From the cell containing the given text, extract its center point as [X, Y] coordinate. 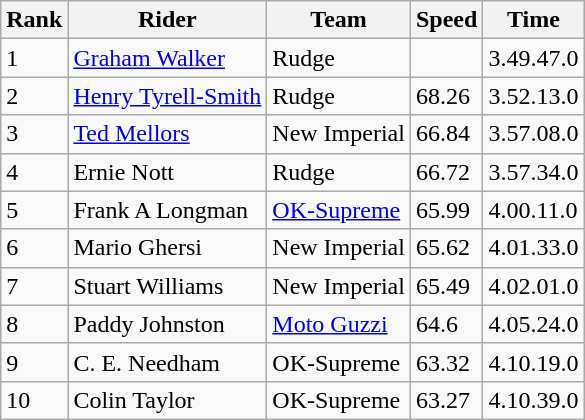
4 [34, 172]
64.6 [446, 324]
Paddy Johnston [168, 324]
4.10.19.0 [534, 362]
1 [34, 58]
Ted Mellors [168, 134]
66.72 [446, 172]
C. E. Needham [168, 362]
10 [34, 400]
5 [34, 210]
Mario Ghersi [168, 248]
8 [34, 324]
4.02.01.0 [534, 286]
9 [34, 362]
65.49 [446, 286]
Rider [168, 20]
Graham Walker [168, 58]
Team [339, 20]
3.49.47.0 [534, 58]
Speed [446, 20]
Time [534, 20]
Henry Tyrell-Smith [168, 96]
63.32 [446, 362]
66.84 [446, 134]
4.00.11.0 [534, 210]
Colin Taylor [168, 400]
3.57.34.0 [534, 172]
63.27 [446, 400]
Stuart Williams [168, 286]
4.01.33.0 [534, 248]
2 [34, 96]
3 [34, 134]
3.57.08.0 [534, 134]
68.26 [446, 96]
Moto Guzzi [339, 324]
Ernie Nott [168, 172]
4.05.24.0 [534, 324]
6 [34, 248]
4.10.39.0 [534, 400]
3.52.13.0 [534, 96]
Rank [34, 20]
65.62 [446, 248]
7 [34, 286]
Frank A Longman [168, 210]
65.99 [446, 210]
